Capture the cell that displays the provided text and extract its (x, y) central coordinate. 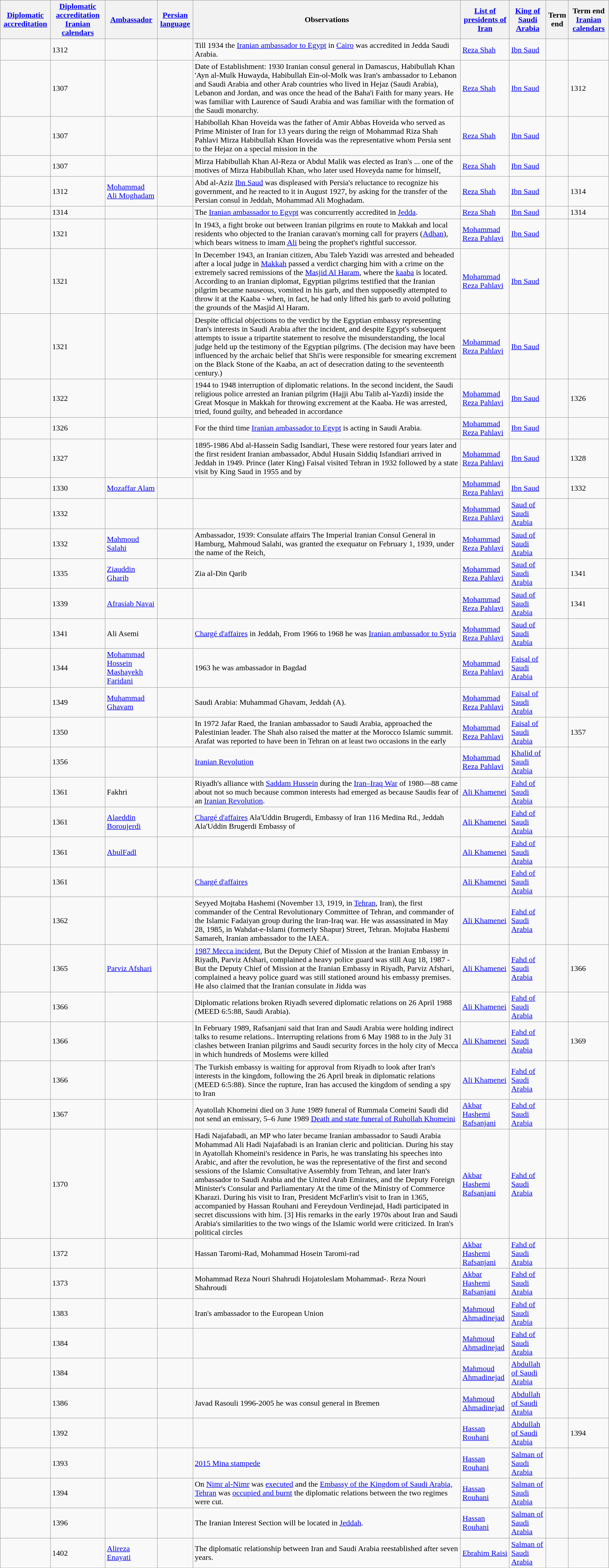
The Iranian ambassador to Egypt was concurrently accredited in Jedda. (327, 212)
1383 (78, 1313)
1344 (78, 668)
Iranian Revolution (327, 762)
Zia al-Din Qarib (327, 574)
1402 (78, 1553)
Saudi Arabia: Muhammad Ghavam, Jeddah (A). (327, 702)
1365 (78, 968)
Afrasiab Navai (131, 604)
1357 (589, 732)
Parviz Afshari (131, 968)
Term end Iranian calendars (589, 20)
1372 (78, 1253)
1339 (78, 604)
Mohammad Hossein Mashayekh Faridani (131, 668)
For the third time Iranian ambassador to Egypt is acting in Saudi Arabia. (327, 428)
Alaeddin Boroujerdi (131, 822)
1356 (78, 762)
Mohammad Ali Moghadam (131, 191)
Chargé d'affaires (327, 882)
1335 (78, 574)
1396 (78, 1523)
1392 (78, 1433)
1369 (589, 1041)
Mohammad Reza Nouri Shahrudi Hojatoleslam Mohammad-. Reza Nouri Shahroudi (327, 1283)
1327 (78, 458)
AbulFadl (131, 852)
Hassan Taromi-Rad, Mohammad Hosein Taromi-rad (327, 1253)
1362 (78, 920)
Diplomatic accreditation Iranian calendars (78, 20)
Term end (557, 20)
1373 (78, 1283)
Chargé d'affaires in Jeddah, From 1966 to 1968 he was Iranian ambassador to Syria (327, 634)
Mahmoud Salahi (131, 544)
1393 (78, 1463)
Ebrahim Raisi (485, 1553)
Chargé d'affaires Ala'Uddin Brugerdi, Embassy of Iran 116 Medina Rd., Jeddah Ala'Uddin Brugerdi Embassy of (327, 822)
Javad Rasouli 1996-2005 he was consul general in Bremen (327, 1403)
2015 Mina stampede (327, 1463)
1349 (78, 702)
Ali Asemi (131, 634)
1328 (589, 458)
Iran's ambassador to the European Union (327, 1313)
1386 (78, 1403)
The Iranian Interest Section will be located in Jeddah. (327, 1523)
1963 he was ambassador in Bagdad (327, 668)
Alireza Enayati (131, 1553)
1322 (78, 398)
Fakhri (131, 792)
The diplomatic relationship between Iran and Saudi Arabia reestablished after seven years. (327, 1553)
King of Saudi Arabia (528, 20)
Ambassador (131, 20)
Ziauddin Gharib (131, 574)
Mozaffar Alam (131, 488)
List of presidents of Iran (485, 20)
Observations (327, 20)
1367 (78, 1114)
Persian language (175, 20)
Muhammad Ghavam (131, 702)
1370 (78, 1184)
1350 (78, 732)
Khalid of Saudi Arabia (528, 762)
1330 (78, 488)
Till 1934 the Iranian ambassador to Egypt in Cairo was accredited in Jedda Saudi Arabia. (327, 49)
Diplomatic relations broken Riyadh severed diplomatic relations on 26 April 1988 (MEED 6:5:88, Saudi Arabia). (327, 1007)
Diplomatic accreditation (25, 20)
